Pinpoint the cell where the given text exists, returning its [x, y] midpoint coordinate. 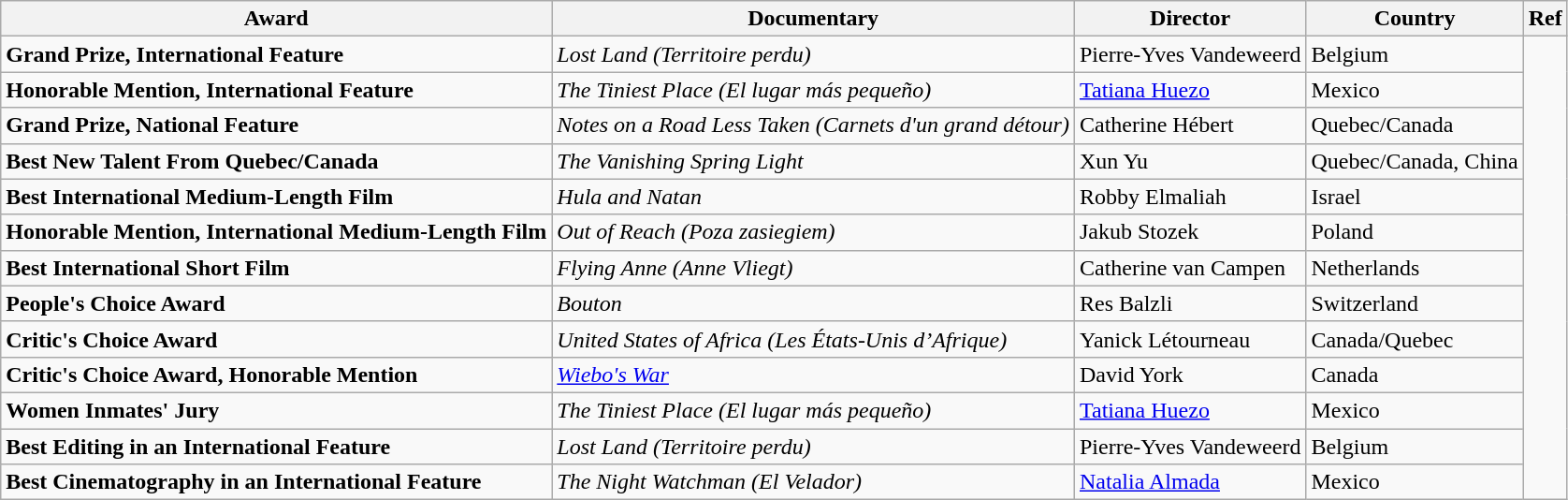
Hula and Natan [814, 197]
Best Editing in an International Feature [277, 447]
Poland [1415, 232]
Canada/Quebec [1415, 339]
Grand Prize, International Feature [277, 54]
Notes on a Road Less Taken (Carnets d'un grand détour) [814, 125]
Critic's Choice Award [277, 339]
The Vanishing Spring Light [814, 161]
Documentary [814, 19]
Yanick Létourneau [1190, 339]
Best International Short Film [277, 268]
Israel [1415, 197]
Xun Yu [1190, 161]
People's Choice Award [277, 303]
Quebec/Canada [1415, 125]
David York [1190, 375]
Award [277, 19]
Robby Elmaliah [1190, 197]
Quebec/Canada, China [1415, 161]
Jakub Stozek [1190, 232]
Honorable Mention, International Feature [277, 90]
Country [1415, 19]
Best New Talent From Quebec/Canada [277, 161]
Women Inmates' Jury [277, 410]
Best International Medium-Length Film [277, 197]
Bouton [814, 303]
Wiebo's War [814, 375]
Ref [1546, 19]
Res Balzli [1190, 303]
Catherine Hébert [1190, 125]
Grand Prize, National Feature [277, 125]
Switzerland [1415, 303]
Flying Anne (Anne Vliegt) [814, 268]
Critic's Choice Award, Honorable Mention [277, 375]
Catherine van Campen [1190, 268]
The Night Watchman (El Velador) [814, 482]
Honorable Mention, International Medium-Length Film [277, 232]
Out of Reach (Poza zasiegiem) [814, 232]
United States of Africa (Les États-Unis d’Afrique) [814, 339]
Best Cinematography in an International Feature [277, 482]
Director [1190, 19]
Natalia Almada [1190, 482]
Canada [1415, 375]
Netherlands [1415, 268]
